Extract the [X, Y] coordinate from the center of the cell holding the provided text.  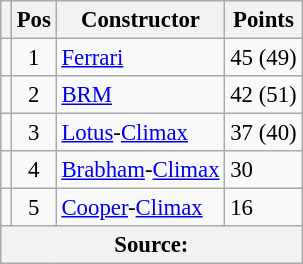
4 [34, 170]
Constructor [140, 20]
30 [264, 170]
Points [264, 20]
Ferrari [140, 58]
45 (49) [264, 58]
Brabham-Climax [140, 170]
2 [34, 95]
Pos [34, 20]
37 (40) [264, 133]
Source: [152, 245]
BRM [140, 95]
Lotus-Climax [140, 133]
16 [264, 208]
Cooper-Climax [140, 208]
42 (51) [264, 95]
1 [34, 58]
5 [34, 208]
3 [34, 133]
